Return [x, y] of the center of cell containing provided text 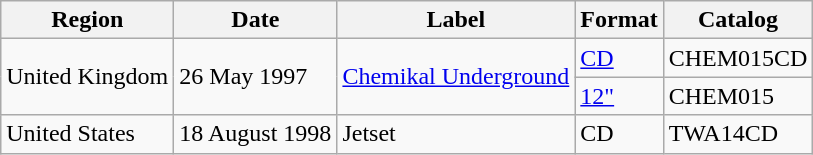
Date [256, 20]
Jetset [456, 134]
Chemikal Underground [456, 77]
26 May 1997 [256, 77]
United Kingdom [88, 77]
Region [88, 20]
TWA14CD [738, 134]
18 August 1998 [256, 134]
Catalog [738, 20]
United States [88, 134]
CHEM015CD [738, 58]
Label [456, 20]
Format [619, 20]
CHEM015 [738, 96]
12" [619, 96]
